Capture the cell that displays the provided text and extract its [X, Y] central coordinate. 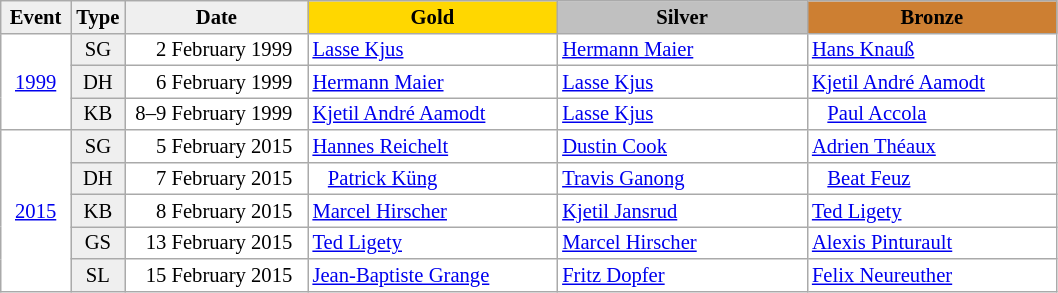
SL [98, 274]
Felix Neureuther [932, 274]
1999 [36, 82]
Paul Accola [932, 113]
Date [216, 16]
Patrick Küng [433, 178]
Hans Knauß [932, 49]
2 February 1999 [216, 49]
Adrien Théaux [932, 146]
13 February 2015 [216, 242]
Beat Feuz [932, 178]
Silver [682, 16]
Type [98, 16]
Dustin Cook [682, 146]
Fritz Dopfer [682, 274]
6 February 1999 [216, 81]
Travis Ganong [682, 178]
2015 [36, 210]
Bronze [932, 16]
Hannes Reichelt [433, 146]
Jean-Baptiste Grange [433, 274]
7 February 2015 [216, 178]
Alexis Pinturault [932, 242]
8 February 2015 [216, 210]
15 February 2015 [216, 274]
Kjetil Jansrud [682, 210]
Event [36, 16]
5 February 2015 [216, 146]
8–9 February 1999 [216, 113]
GS [98, 242]
Gold [433, 16]
